Return the (x, y) coordinate for the center point of the cell that contains the specified text.  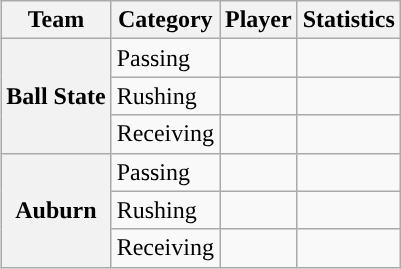
Ball State (56, 96)
Statistics (348, 20)
Player (259, 20)
Auburn (56, 210)
Category (165, 20)
Team (56, 20)
